Output the (x, y) coordinate of the center of the cell containing the given text.  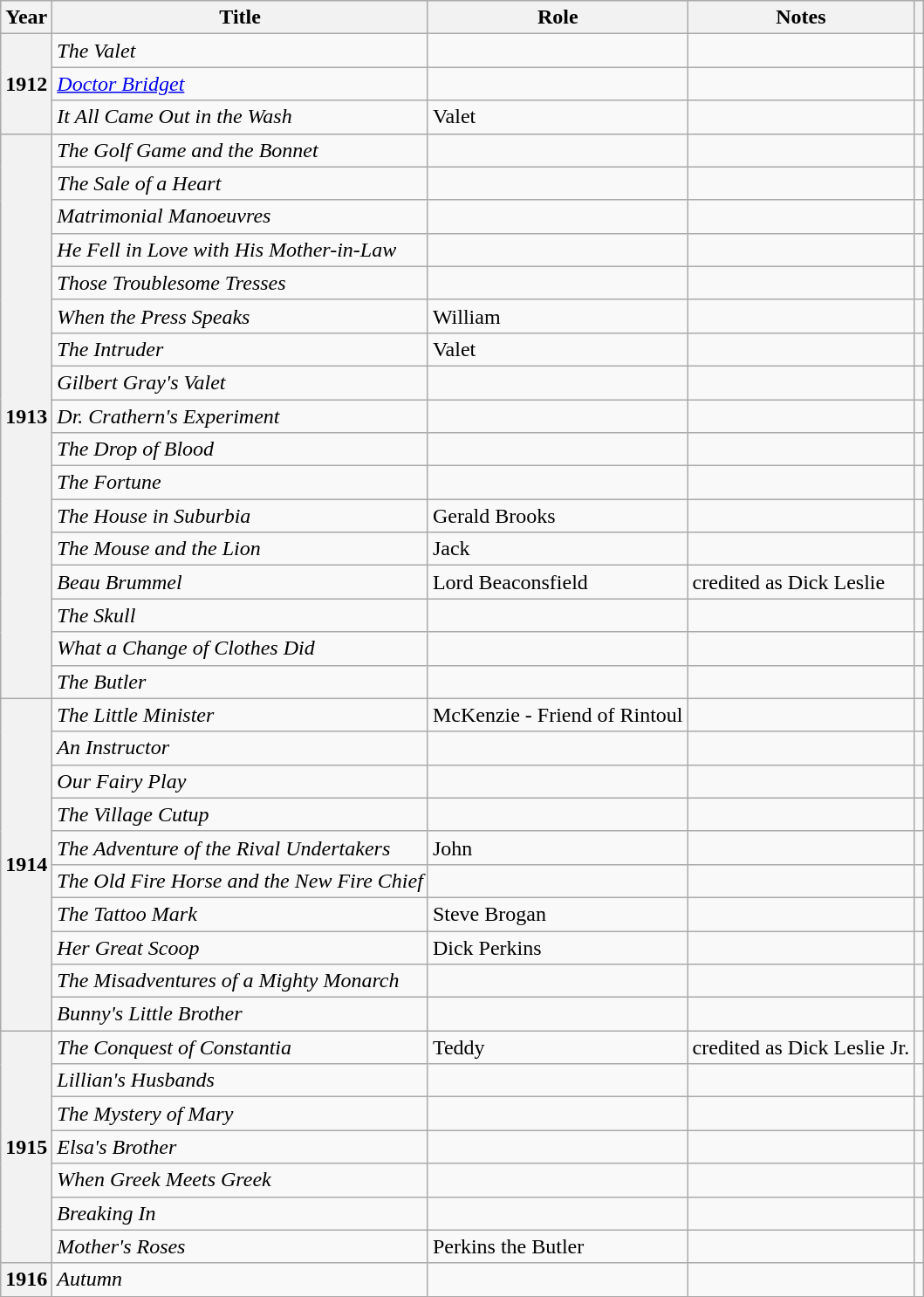
Bunny's Little Brother (241, 1014)
The Skull (241, 615)
The Valet (241, 51)
Perkins the Butler (558, 1246)
The Adventure of the Rival Undertakers (241, 848)
Dick Perkins (558, 947)
William (558, 316)
Breaking In (241, 1213)
credited as Dick Leslie Jr. (801, 1047)
1912 (26, 84)
Our Fairy Play (241, 781)
The Butler (241, 682)
Notes (801, 17)
Those Troublesome Tresses (241, 283)
Gerald Brooks (558, 516)
The House in Suburbia (241, 516)
Elsa's Brother (241, 1147)
The Tattoo Mark (241, 914)
Role (558, 17)
The Fortune (241, 483)
The Little Minister (241, 715)
The Drop of Blood (241, 449)
Jack (558, 549)
Steve Brogan (558, 914)
Beau Brummel (241, 582)
credited as Dick Leslie (801, 582)
Teddy (558, 1047)
Lord Beaconsfield (558, 582)
Year (26, 17)
The Mystery of Mary (241, 1114)
Doctor Bridget (241, 84)
The Conquest of Constantia (241, 1047)
1913 (26, 415)
The Village Cutup (241, 814)
The Intruder (241, 349)
Gilbert Gray's Valet (241, 382)
Lillian's Husbands (241, 1081)
1915 (26, 1147)
The Golf Game and the Bonnet (241, 150)
The Old Fire Horse and the New Fire Chief (241, 881)
It All Came Out in the Wash (241, 117)
The Mouse and the Lion (241, 549)
1914 (26, 864)
Autumn (241, 1280)
John (558, 848)
Matrimonial Manoeuvres (241, 216)
Title (241, 17)
The Misadventures of a Mighty Monarch (241, 981)
An Instructor (241, 748)
1916 (26, 1280)
Dr. Crathern's Experiment (241, 416)
McKenzie - Friend of Rintoul (558, 715)
He Fell in Love with His Mother-in-Law (241, 250)
What a Change of Clothes Did (241, 648)
Her Great Scoop (241, 947)
Mother's Roses (241, 1246)
When the Press Speaks (241, 316)
When Greek Meets Greek (241, 1180)
The Sale of a Heart (241, 183)
